Provide the (x, y) coordinate of the cell's center where the given text is located.  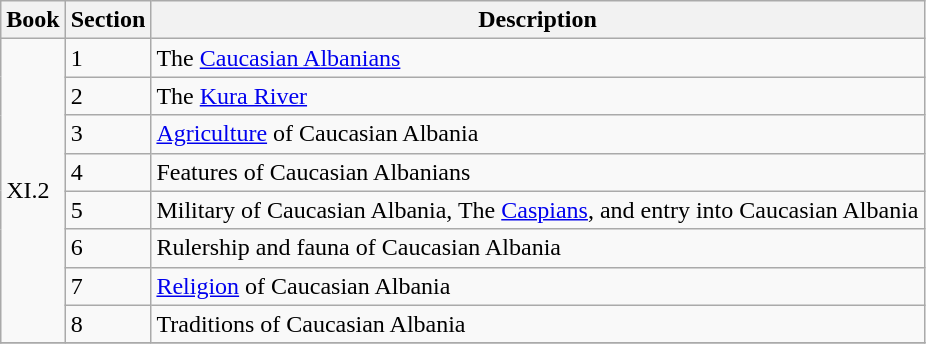
5 (108, 210)
7 (108, 286)
The Kura River (538, 96)
Description (538, 20)
Book (33, 20)
Rulership and fauna of Caucasian Albania (538, 248)
Features of Caucasian Albanians (538, 172)
Military of Caucasian Albania, The Caspians, and entry into Caucasian Albania (538, 210)
Section (108, 20)
3 (108, 134)
XI.2 (33, 191)
2 (108, 96)
Traditions of Caucasian Albania (538, 324)
The Caucasian Albanians (538, 58)
Religion of Caucasian Albania (538, 286)
1 (108, 58)
8 (108, 324)
6 (108, 248)
4 (108, 172)
Agriculture of Caucasian Albania (538, 134)
